Determine the (x, y) coordinate at the center of the cell enclosing the given text.  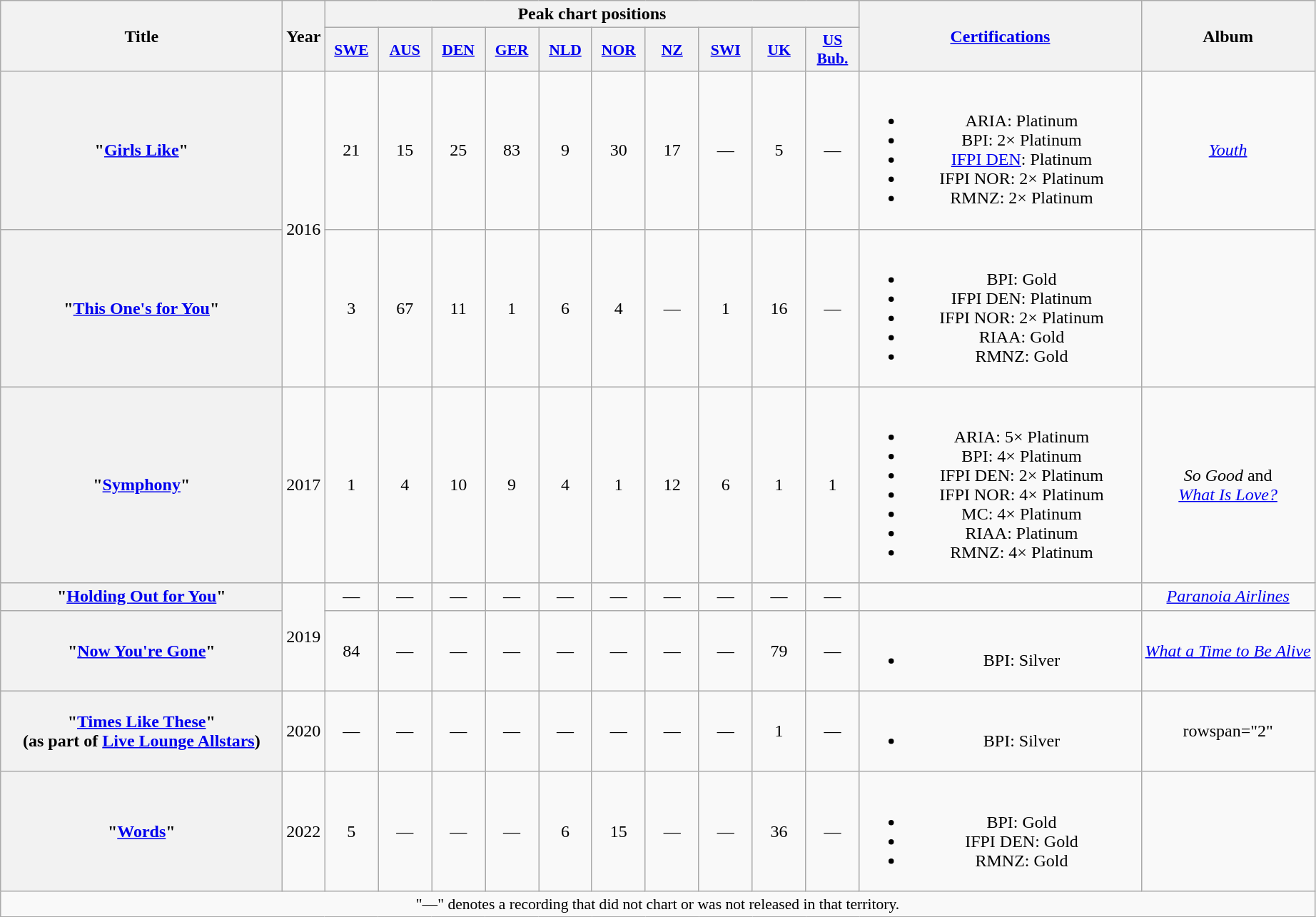
Peak chart positions (592, 14)
DEN (458, 50)
SWI (725, 50)
21 (351, 150)
Certifications (1001, 36)
rowspan="2" (1228, 731)
2022 (304, 831)
AUS (405, 50)
12 (672, 485)
NZ (672, 50)
36 (779, 831)
17 (672, 150)
Paranoia Airlines (1228, 597)
"Times Like These"(as part of Live Lounge Allstars) (141, 731)
11 (458, 308)
"Girls Like" (141, 150)
30 (618, 150)
2017 (304, 485)
So Good andWhat Is Love? (1228, 485)
79 (779, 651)
Year (304, 36)
84 (351, 651)
"This One's for You" (141, 308)
10 (458, 485)
2020 (304, 731)
GER (512, 50)
ARIA: 5× PlatinumBPI: 4× PlatinumIFPI DEN: 2× PlatinumIFPI NOR: 4× PlatinumMC: 4× PlatinumRIAA: PlatinumRMNZ: 4× Platinum (1001, 485)
"—" denotes a recording that did not chart or was not released in that territory. (658, 903)
"Symphony" (141, 485)
What a Time to Be Alive (1228, 651)
Youth (1228, 150)
NOR (618, 50)
2019 (304, 637)
Album (1228, 36)
Title (141, 36)
2016 (304, 229)
67 (405, 308)
UK (779, 50)
USBub. (832, 50)
BPI: GoldIFPI DEN: GoldRMNZ: Gold (1001, 831)
ARIA: PlatinumBPI: 2× PlatinumIFPI DEN: PlatinumIFPI NOR: 2× PlatinumRMNZ: 2× Platinum (1001, 150)
83 (512, 150)
NLD (565, 50)
16 (779, 308)
"Now You're Gone" (141, 651)
"Holding Out for You" (141, 597)
BPI: GoldIFPI DEN: PlatinumIFPI NOR: 2× PlatinumRIAA: GoldRMNZ: Gold (1001, 308)
SWE (351, 50)
"Words" (141, 831)
3 (351, 308)
25 (458, 150)
